Identify which cell holds the provided text, then report its [x, y] central coordinate. 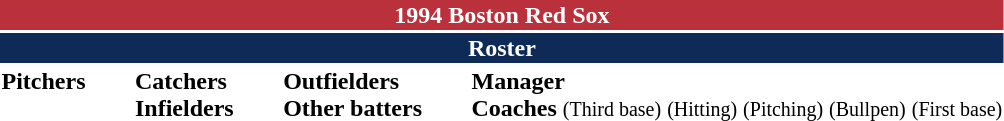
Roster [502, 48]
1994 Boston Red Sox [502, 15]
